Detect which cell encompasses the target text, then output its (X, Y) center coordinate. 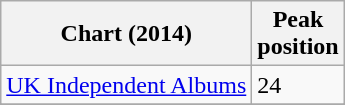
24 (298, 85)
Chart (2014) (126, 34)
Peakposition (298, 34)
UK Independent Albums (126, 85)
